Capture the cell that displays the provided text and extract its (X, Y) central coordinate. 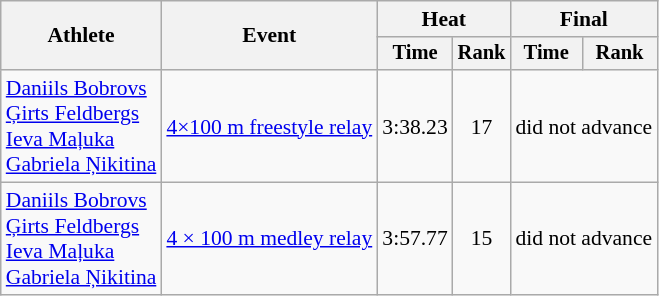
Athlete (82, 36)
4 × 100 m medley relay (269, 239)
17 (482, 126)
Event (269, 36)
3:38.23 (414, 126)
15 (482, 239)
3:57.77 (414, 239)
Heat (444, 19)
4×100 m freestyle relay (269, 126)
Final (584, 19)
